Return [x, y] of the center of cell containing provided text 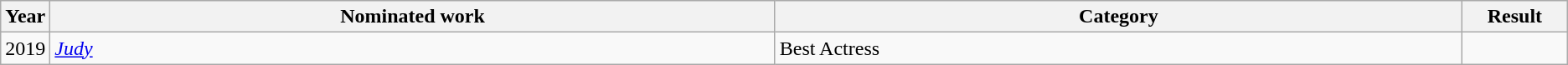
Year [25, 17]
Judy [412, 48]
Best Actress [1118, 48]
Nominated work [412, 17]
Result [1515, 17]
2019 [25, 48]
Category [1118, 17]
